Capture the cell that displays the provided text and extract its [x, y] central coordinate. 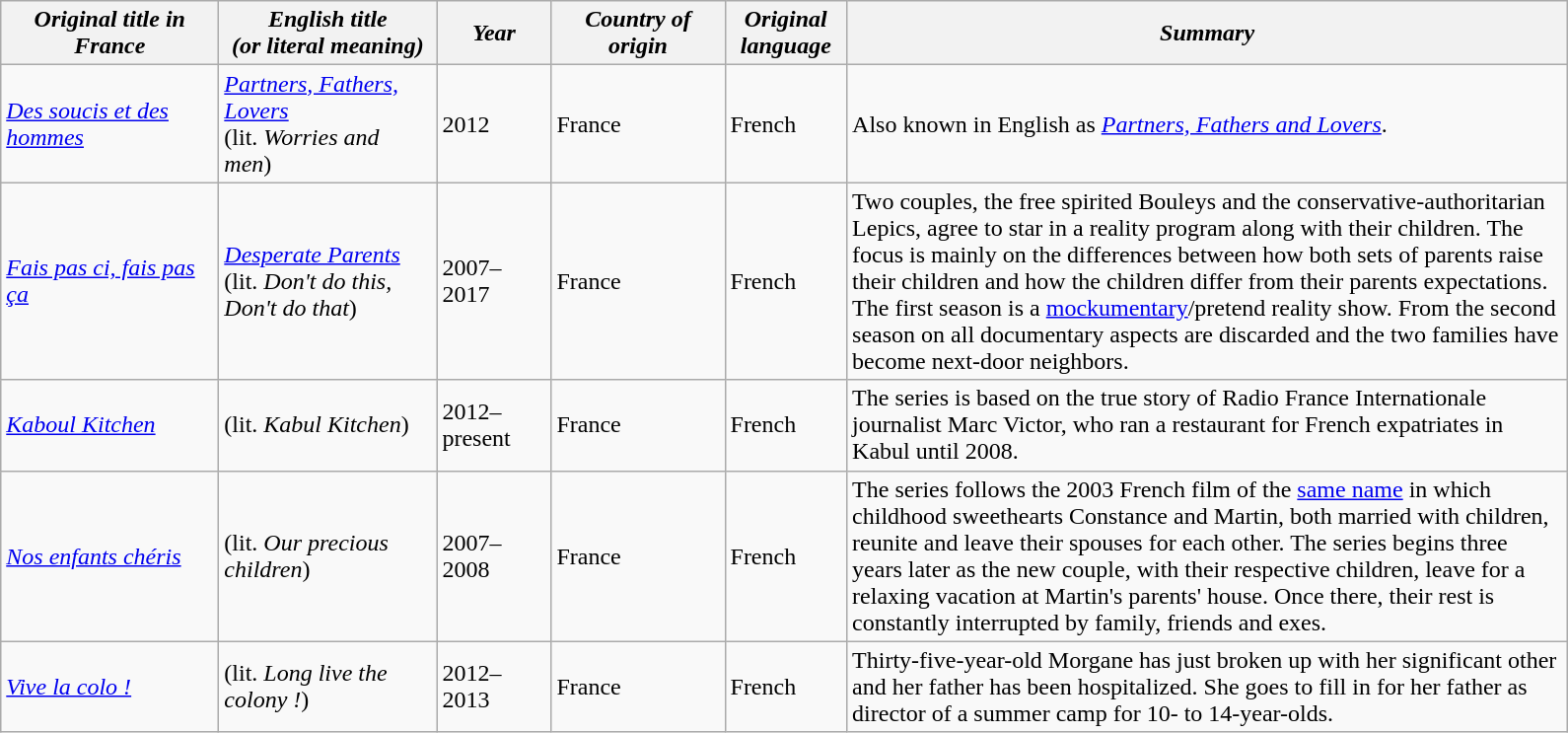
Desperate Parents(lit. Don't do this, Don't do that) [327, 281]
2012 [494, 124]
2012–2013 [494, 687]
Country of origin [638, 34]
2012–present [494, 425]
Vive la colo ! [110, 687]
Kaboul Kitchen [110, 425]
English title(or literal meaning) [327, 34]
(lit. Our precious children) [327, 556]
Original title in France [110, 34]
(lit. Long live the colony !) [327, 687]
(lit. Kabul Kitchen) [327, 425]
Fais pas ci, fais pas ça [110, 281]
Partners, Fathers, Lovers (lit. Worries and men) [327, 124]
Year [494, 34]
2007–2017 [494, 281]
Nos enfants chéris [110, 556]
Also known in English as Partners, Fathers and Lovers. [1207, 124]
Des soucis et des hommes [110, 124]
Original language [786, 34]
Summary [1207, 34]
2007–2008 [494, 556]
